Pinpoint the cell where the given text exists, returning its [X, Y] midpoint coordinate. 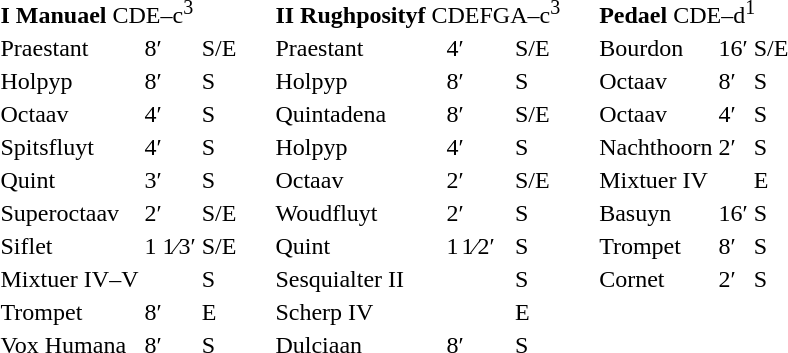
Praestant [358, 48]
Mixtuer IV [656, 180]
1 1⁄2′ [478, 246]
Cornet [656, 279]
Scherp IV [358, 312]
Quint [358, 246]
Trompet [656, 246]
Bourdon [656, 48]
Quintadena [358, 114]
Basuyn [656, 213]
Sesquialter II [358, 279]
Nachthoorn [656, 147]
3′ [170, 180]
Woudfluyt [358, 213]
1 1⁄3′ [170, 246]
